From the cell containing the given text, extract its center point as (X, Y) coordinate. 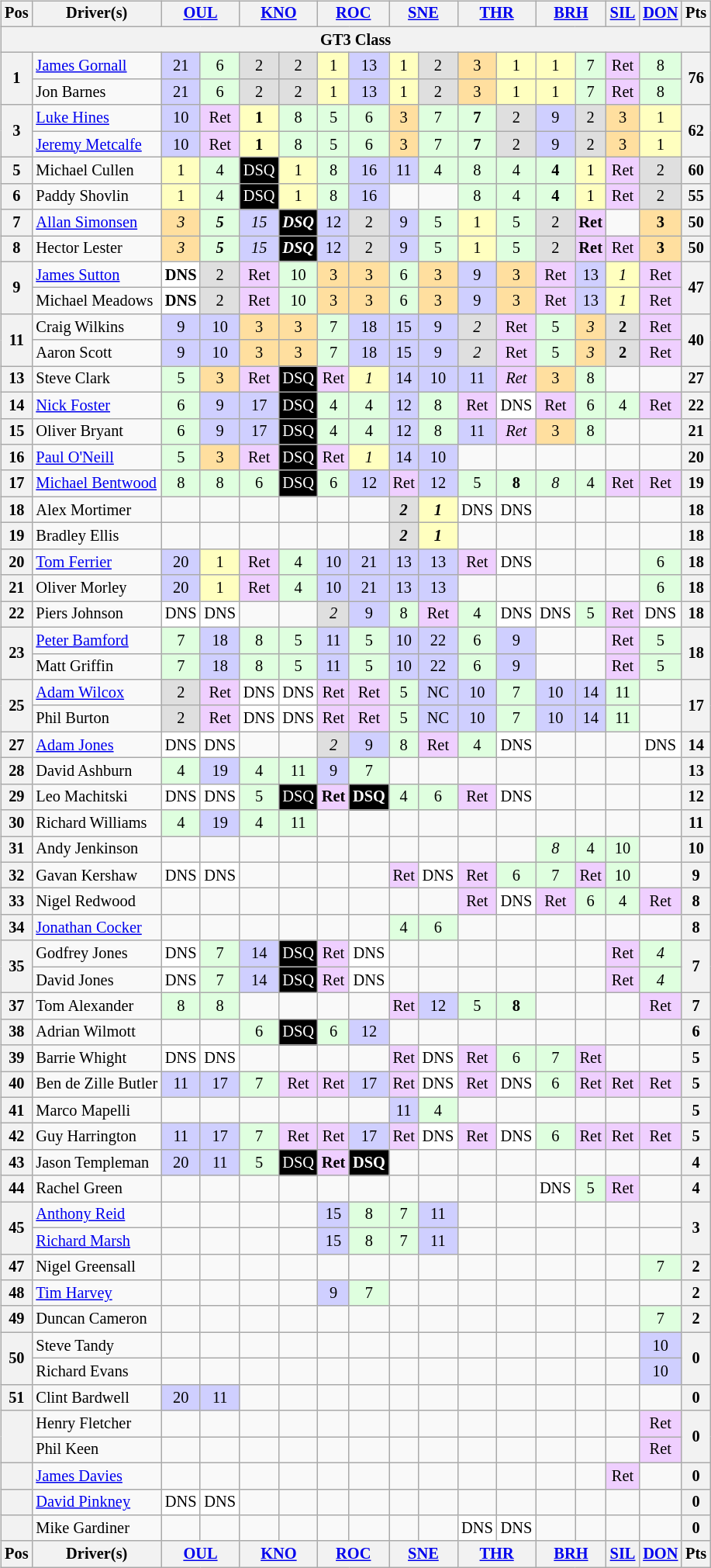
Aaron Scott (96, 353)
Richard Evans (96, 1372)
Jeremy Metcalfe (96, 144)
44 (16, 1189)
30 (16, 823)
60 (696, 171)
Bradley Ellis (96, 536)
Peter Bamford (96, 640)
Godfrey Jones (96, 954)
33 (16, 902)
Craig Wilkins (96, 327)
Matt Griffin (96, 666)
Tom Alexander (96, 1006)
Jonathan Cocker (96, 928)
34 (16, 928)
Guy Harrington (96, 1137)
45 (16, 1227)
42 (16, 1137)
Luke Hines (96, 118)
37 (16, 1006)
Ben de Zille Butler (96, 1085)
23 (16, 653)
Marco Mapelli (96, 1110)
Jon Barnes (96, 92)
Michael Cullen (96, 171)
David Pinkney (96, 1502)
51 (16, 1397)
Leo Machitski (96, 797)
62 (696, 130)
Duncan Cameron (96, 1319)
38 (16, 1032)
Gavan Kershaw (96, 875)
Paddy Shovlin (96, 196)
Allan Simonsen (96, 223)
Richard Williams (96, 823)
43 (16, 1163)
76 (696, 79)
41 (16, 1110)
32 (16, 875)
David Ashburn (96, 771)
Paul O'Neill (96, 458)
49 (16, 1319)
Oliver Bryant (96, 431)
28 (16, 771)
Adam Wilcox (96, 693)
Jason Templeman (96, 1163)
Tim Harvey (96, 1293)
29 (16, 797)
Barrie Whight (96, 1058)
Michael Meadows (96, 301)
Adam Jones (96, 745)
31 (16, 850)
Steve Tandy (96, 1345)
48 (16, 1293)
Oliver Morley (96, 588)
James Sutton (96, 275)
James Gornall (96, 66)
Anthony Reid (96, 1215)
Nigel Redwood (96, 902)
Nick Foster (96, 405)
Michael Bentwood (96, 483)
Steve Clark (96, 379)
Hector Lester (96, 249)
Phil Keen (96, 1450)
55 (696, 196)
25 (16, 706)
Mike Gardiner (96, 1528)
Tom Ferrier (96, 562)
35 (16, 967)
Adrian Wilmott (96, 1032)
Rachel Green (96, 1189)
Henry Fletcher (96, 1424)
Andy Jenkinson (96, 850)
Piers Johnson (96, 614)
Clint Bardwell (96, 1397)
David Jones (96, 980)
Richard Marsh (96, 1241)
GT3 Class (355, 40)
Phil Burton (96, 718)
Nigel Greensall (96, 1267)
39 (16, 1058)
Alex Mortimer (96, 510)
James Davies (96, 1476)
